Extract the (x, y) coordinate from the center of the cell holding the provided text.  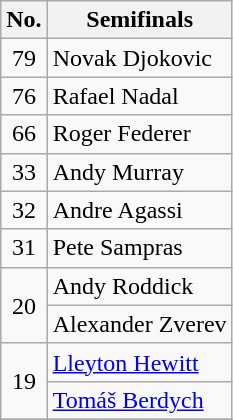
31 (24, 248)
Rafael Nadal (140, 96)
32 (24, 210)
33 (24, 172)
Novak Djokovic (140, 58)
Semifinals (140, 20)
Tomáš Berdych (140, 400)
Andy Roddick (140, 286)
19 (24, 381)
Lleyton Hewitt (140, 362)
Roger Federer (140, 134)
Andy Murray (140, 172)
Andre Agassi (140, 210)
20 (24, 305)
66 (24, 134)
No. (24, 20)
79 (24, 58)
Alexander Zverev (140, 324)
Pete Sampras (140, 248)
76 (24, 96)
